Provide the (X, Y) coordinate of the cell's center where the given text is located.  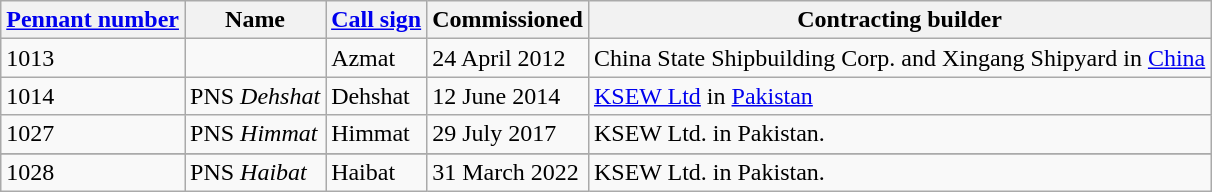
24 April 2012 (508, 58)
1027 (93, 134)
31 March 2022 (508, 172)
Name (254, 20)
China State Shipbuilding Corp. and Xingang Shipyard in China (899, 58)
29 July 2017 (508, 134)
1013 (93, 58)
PNS Dehshat (254, 96)
Contracting builder (899, 20)
PNS Himmat (254, 134)
1014 (93, 96)
KSEW Ltd in Pakistan (899, 96)
Dehshat (376, 96)
Call sign (376, 20)
Pennant number (93, 20)
Haibat (376, 172)
Commissioned (508, 20)
1028 (93, 172)
PNS Haibat (254, 172)
12 June 2014 (508, 96)
Azmat (376, 58)
Himmat (376, 134)
